Extract the (X, Y) coordinate from the center of the cell holding the provided text.  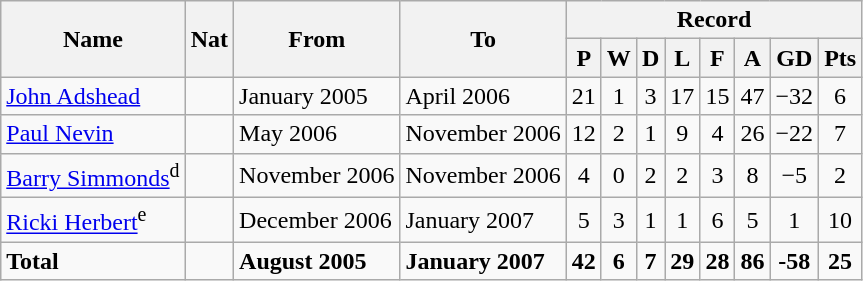
−22 (794, 134)
L (682, 58)
Ricki Herberte (93, 220)
-58 (794, 261)
15 (718, 96)
12 (584, 134)
10 (840, 220)
To (483, 39)
December 2006 (317, 220)
28 (718, 261)
P (584, 58)
8 (752, 176)
Name (93, 39)
42 (584, 261)
47 (752, 96)
GD (794, 58)
−32 (794, 96)
May 2006 (317, 134)
26 (752, 134)
25 (840, 261)
Total (93, 261)
January 2005 (317, 96)
From (317, 39)
John Adshead (93, 96)
August 2005 (317, 261)
0 (618, 176)
Barry Simmondsd (93, 176)
17 (682, 96)
Paul Nevin (93, 134)
D (650, 58)
9 (682, 134)
A (752, 58)
W (618, 58)
21 (584, 96)
Pts (840, 58)
86 (752, 261)
April 2006 (483, 96)
F (718, 58)
−5 (794, 176)
Record (714, 20)
Nat (209, 39)
29 (682, 261)
